Return [X, Y] of the center of cell containing provided text 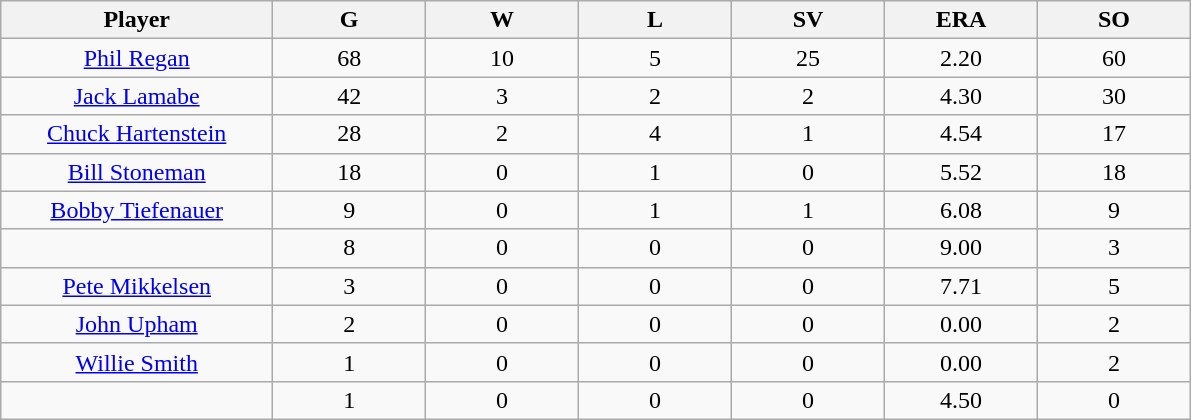
Player [137, 20]
25 [808, 58]
8 [350, 248]
30 [1114, 96]
Bobby Tiefenauer [137, 210]
10 [502, 58]
7.71 [960, 286]
SO [1114, 20]
SV [808, 20]
9.00 [960, 248]
G [350, 20]
John Upham [137, 324]
42 [350, 96]
4.30 [960, 96]
17 [1114, 134]
Pete Mikkelsen [137, 286]
ERA [960, 20]
Willie Smith [137, 362]
2.20 [960, 58]
L [656, 20]
Bill Stoneman [137, 172]
60 [1114, 58]
W [502, 20]
Chuck Hartenstein [137, 134]
4.50 [960, 400]
Phil Regan [137, 58]
4.54 [960, 134]
6.08 [960, 210]
4 [656, 134]
Jack Lamabe [137, 96]
5.52 [960, 172]
68 [350, 58]
28 [350, 134]
